Detect which cell encompasses the target text, then output its [X, Y] center coordinate. 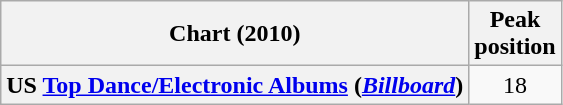
Peakposition [515, 34]
US Top Dance/Electronic Albums (Billboard) [235, 85]
Chart (2010) [235, 34]
18 [515, 85]
